For the text-containing cell, return its midpoint in (x, y) coordinate format. 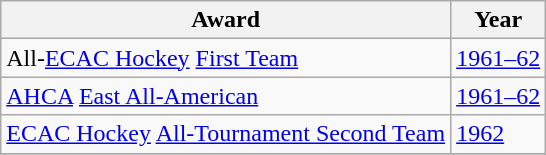
Year (498, 20)
ECAC Hockey All-Tournament Second Team (226, 134)
All-ECAC Hockey First Team (226, 58)
1962 (498, 134)
AHCA East All-American (226, 96)
Award (226, 20)
